Identify which cell holds the provided text, then report its [X, Y] central coordinate. 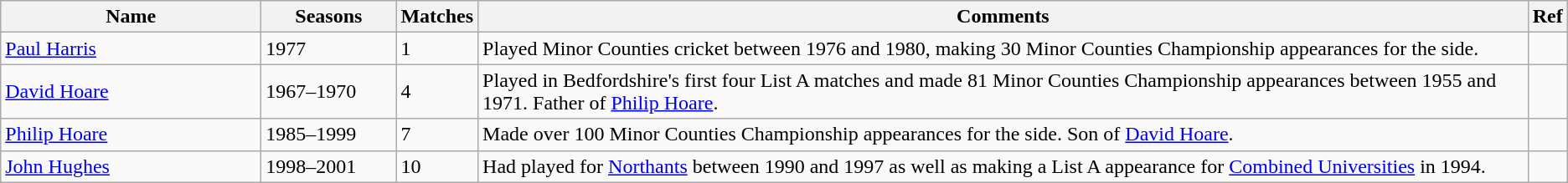
Played in Bedfordshire's first four List A matches and made 81 Minor Counties Championship appearances between 1955 and 1971. Father of Philip Hoare. [1003, 92]
Comments [1003, 17]
Played Minor Counties cricket between 1976 and 1980, making 30 Minor Counties Championship appearances for the side. [1003, 48]
7 [437, 135]
Seasons [328, 17]
1967–1970 [328, 92]
Ref [1548, 17]
10 [437, 166]
Philip Hoare [131, 135]
Name [131, 17]
Matches [437, 17]
1985–1999 [328, 135]
1977 [328, 48]
David Hoare [131, 92]
1998–2001 [328, 166]
Had played for Northants between 1990 and 1997 as well as making a List A appearance for Combined Universities in 1994. [1003, 166]
John Hughes [131, 166]
1 [437, 48]
4 [437, 92]
Made over 100 Minor Counties Championship appearances for the side. Son of David Hoare. [1003, 135]
Paul Harris [131, 48]
